Detect which cell encompasses the target text, then output its (x, y) center coordinate. 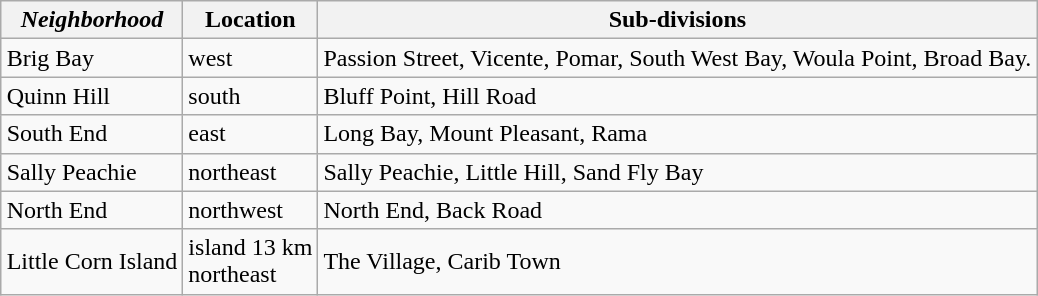
Neighborhood (92, 20)
North End (92, 210)
west (250, 58)
northeast (250, 172)
island 13 kmnortheast (250, 262)
South End (92, 134)
Location (250, 20)
Quinn Hill (92, 96)
Bluff Point, Hill Road (678, 96)
The Village, Carib Town (678, 262)
North End, Back Road (678, 210)
Sally Peachie (92, 172)
Little Corn Island (92, 262)
Brig Bay (92, 58)
northwest (250, 210)
Sub-divisions (678, 20)
Long Bay, Mount Pleasant, Rama (678, 134)
south (250, 96)
east (250, 134)
Sally Peachie, Little Hill, Sand Fly Bay (678, 172)
Passion Street, Vicente, Pomar, South West Bay, Woula Point, Broad Bay. (678, 58)
